For the text-containing cell, return its midpoint in [X, Y] coordinate format. 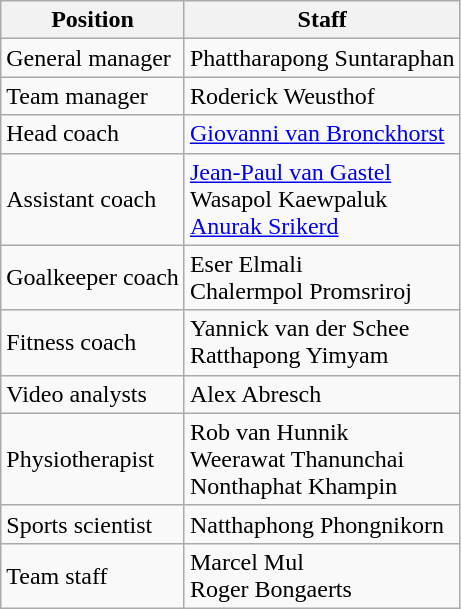
Yannick van der Schee Ratthapong Yimyam [322, 342]
Physiotherapist [93, 459]
General manager [93, 58]
Team staff [93, 576]
Giovanni van Bronckhorst [322, 134]
Eser Elmali Chalermpol Promsriroj [322, 278]
Sports scientist [93, 524]
Phattharapong Suntaraphan [322, 58]
Jean-Paul van Gastel Wasapol Kaewpaluk Anurak Srikerd [322, 199]
Position [93, 20]
Alex Abresch [322, 394]
Marcel Mul Roger Bongaerts [322, 576]
Team manager [93, 96]
Head coach [93, 134]
Goalkeeper coach [93, 278]
Rob van Hunnik Weerawat Thanunchai Nonthaphat Khampin [322, 459]
Roderick Weusthof [322, 96]
Assistant coach [93, 199]
Staff [322, 20]
Fitness coach [93, 342]
Natthaphong Phongnikorn [322, 524]
Video analysts [93, 394]
